Detect which cell encompasses the target text, then output its (x, y) center coordinate. 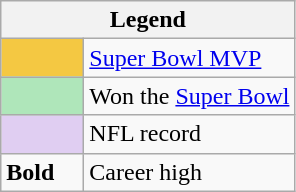
Career high (190, 172)
Bold (42, 172)
Legend (148, 20)
Super Bowl MVP (190, 58)
Won the Super Bowl (190, 96)
NFL record (190, 134)
